Determine the (x, y) coordinate at the center of the cell enclosing the given text.  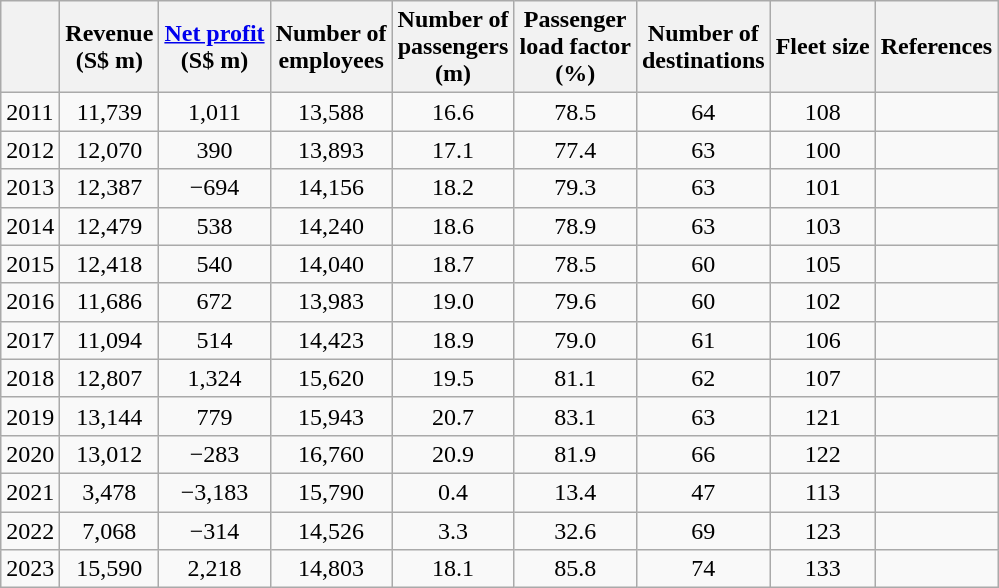
2,218 (214, 569)
66 (703, 454)
1,011 (214, 112)
−3,183 (214, 492)
11,686 (110, 302)
1,324 (214, 378)
2017 (30, 340)
14,240 (331, 226)
538 (214, 226)
2022 (30, 531)
12,479 (110, 226)
101 (822, 188)
106 (822, 340)
2012 (30, 150)
69 (703, 531)
13,893 (331, 150)
74 (703, 569)
103 (822, 226)
81.9 (575, 454)
64 (703, 112)
13,144 (110, 416)
78.9 (575, 226)
15,620 (331, 378)
18.9 (453, 340)
16,760 (331, 454)
14,423 (331, 340)
20.7 (453, 416)
13,012 (110, 454)
390 (214, 150)
19.0 (453, 302)
2011 (30, 112)
Fleet size (822, 47)
779 (214, 416)
13,588 (331, 112)
14,156 (331, 188)
2020 (30, 454)
2019 (30, 416)
17.1 (453, 150)
514 (214, 340)
15,590 (110, 569)
83.1 (575, 416)
121 (822, 416)
−314 (214, 531)
3.3 (453, 531)
−283 (214, 454)
Number ofemployees (331, 47)
11,739 (110, 112)
107 (822, 378)
11,094 (110, 340)
2018 (30, 378)
85.8 (575, 569)
61 (703, 340)
108 (822, 112)
13.4 (575, 492)
77.4 (575, 150)
14,803 (331, 569)
−694 (214, 188)
540 (214, 264)
15,790 (331, 492)
2013 (30, 188)
20.9 (453, 454)
15,943 (331, 416)
References (936, 47)
0.4 (453, 492)
81.1 (575, 378)
32.6 (575, 531)
2021 (30, 492)
62 (703, 378)
2016 (30, 302)
18.1 (453, 569)
18.2 (453, 188)
2014 (30, 226)
2023 (30, 569)
672 (214, 302)
18.7 (453, 264)
47 (703, 492)
12,387 (110, 188)
79.3 (575, 188)
122 (822, 454)
Net profit(S$ m) (214, 47)
13,983 (331, 302)
105 (822, 264)
7,068 (110, 531)
16.6 (453, 112)
2015 (30, 264)
133 (822, 569)
19.5 (453, 378)
102 (822, 302)
18.6 (453, 226)
Number ofpassengers(m) (453, 47)
Passengerload factor(%) (575, 47)
3,478 (110, 492)
14,040 (331, 264)
12,070 (110, 150)
113 (822, 492)
Revenue(S$ m) (110, 47)
12,418 (110, 264)
79.6 (575, 302)
Number ofdestinations (703, 47)
100 (822, 150)
123 (822, 531)
79.0 (575, 340)
12,807 (110, 378)
14,526 (331, 531)
